Find where the given text appears and provide that cell's center as (x, y) coordinate. 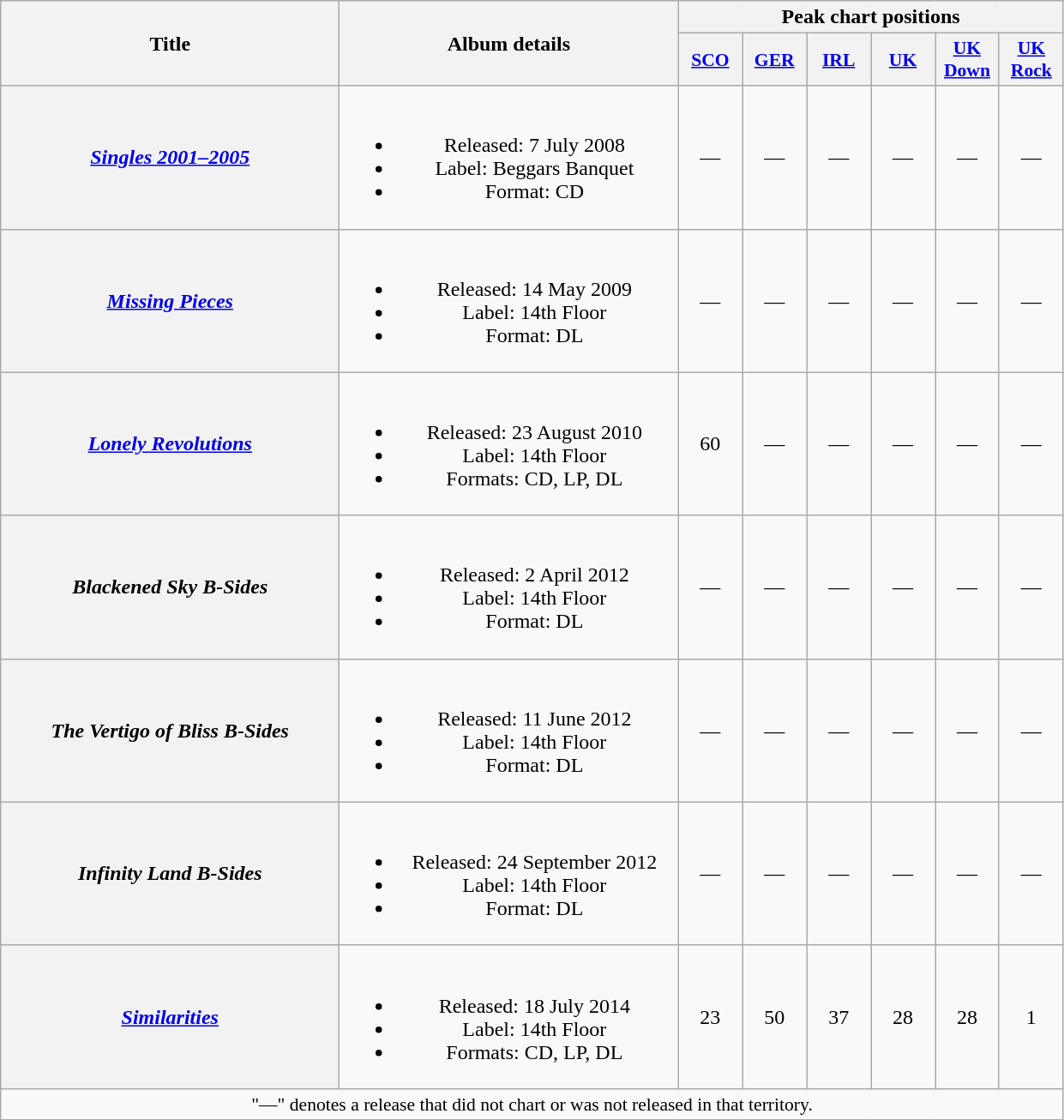
Released: 7 July 2008Label: Beggars BanquetFormat: CD (509, 158)
Infinity Land B-Sides (170, 873)
SCO (710, 60)
"—" denotes a release that did not chart or was not released in that territory. (532, 1104)
Released: 2 April 2012Label: 14th FloorFormat: DL (509, 587)
Blackened Sky B-Sides (170, 587)
37 (839, 1017)
Lonely Revolutions (170, 444)
Similarities (170, 1017)
23 (710, 1017)
The Vertigo of Bliss B-Sides (170, 731)
UKRock (1031, 60)
Peak chart positions (871, 17)
Released: 23 August 2010Label: 14th FloorFormats: CD, LP, DL (509, 444)
Released: 24 September 2012Label: 14th FloorFormat: DL (509, 873)
Released: 14 May 2009Label: 14th FloorFormat: DL (509, 300)
Released: 18 July 2014Label: 14th FloorFormats: CD, LP, DL (509, 1017)
Title (170, 43)
Released: 11 June 2012Label: 14th FloorFormat: DL (509, 731)
60 (710, 444)
IRL (839, 60)
1 (1031, 1017)
Singles 2001–2005 (170, 158)
50 (775, 1017)
Missing Pieces (170, 300)
Album details (509, 43)
UKDown (967, 60)
GER (775, 60)
UK (904, 60)
